Extract the (x, y) coordinate from the center of the cell holding the provided text.  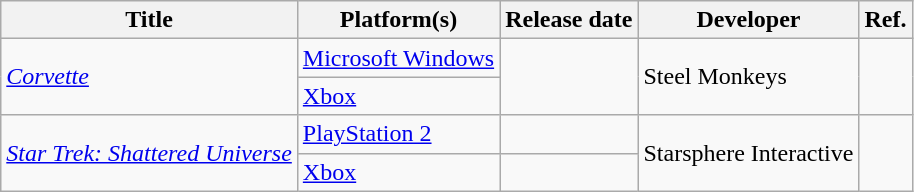
Release date (569, 20)
Microsoft Windows (398, 58)
Star Trek: Shattered Universe (150, 153)
PlayStation 2 (398, 134)
Ref. (886, 20)
Platform(s) (398, 20)
Corvette (150, 77)
Steel Monkeys (748, 77)
Title (150, 20)
Starsphere Interactive (748, 153)
Developer (748, 20)
